Return (x, y) of the center of cell containing provided text 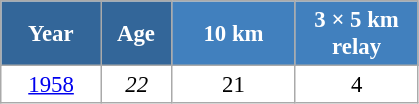
4 (356, 85)
Age (136, 34)
1958 (52, 85)
22 (136, 85)
Year (52, 34)
21 (234, 85)
10 km (234, 34)
3 × 5 km relay (356, 34)
